Capture the cell that displays the provided text and extract its [x, y] central coordinate. 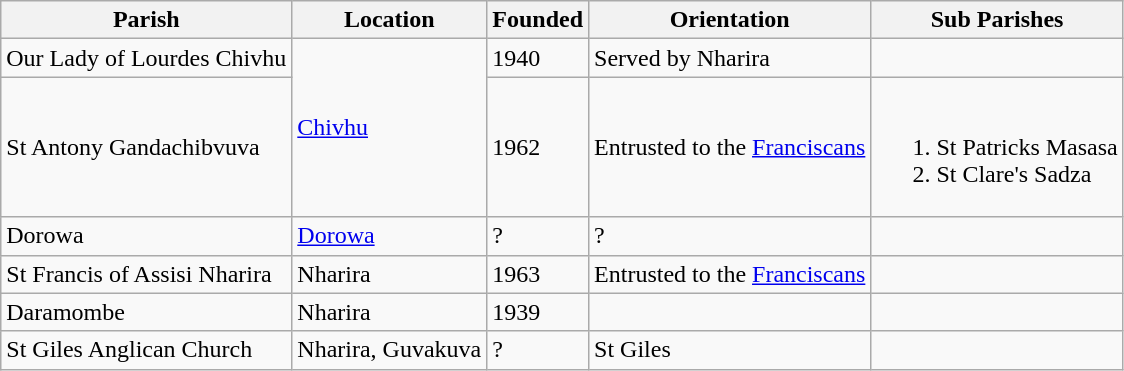
Nharira, Guvakuva [390, 350]
1963 [538, 274]
Orientation [730, 20]
1962 [538, 147]
St Patricks MasasaSt Clare's Sadza [997, 147]
Location [390, 20]
Daramombe [146, 312]
Sub Parishes [997, 20]
1939 [538, 312]
1940 [538, 58]
Served by Nharira [730, 58]
Founded [538, 20]
St Giles [730, 350]
St Francis of Assisi Nharira [146, 274]
St Antony Gandachibvuva [146, 147]
St Giles Anglican Church [146, 350]
Chivhu [390, 128]
Our Lady of Lourdes Chivhu [146, 58]
Parish [146, 20]
